Provide the (X, Y) coordinate of the cell's center where the given text is located.  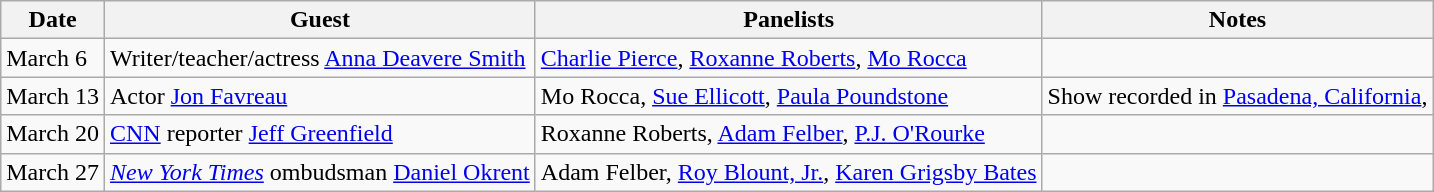
Writer/teacher/actress Anna Deavere Smith (320, 58)
Guest (320, 20)
Panelists (788, 20)
Date (53, 20)
March 6 (53, 58)
Show recorded in Pasadena, California, (1238, 96)
Adam Felber, Roy Blount, Jr., Karen Grigsby Bates (788, 172)
Actor Jon Favreau (320, 96)
CNN reporter Jeff Greenfield (320, 134)
March 27 (53, 172)
Mo Rocca, Sue Ellicott, Paula Poundstone (788, 96)
New York Times ombudsman Daniel Okrent (320, 172)
Roxanne Roberts, Adam Felber, P.J. O'Rourke (788, 134)
March 13 (53, 96)
Notes (1238, 20)
March 20 (53, 134)
Charlie Pierce, Roxanne Roberts, Mo Rocca (788, 58)
